Output the [X, Y] coordinate of the center of the cell containing the given text.  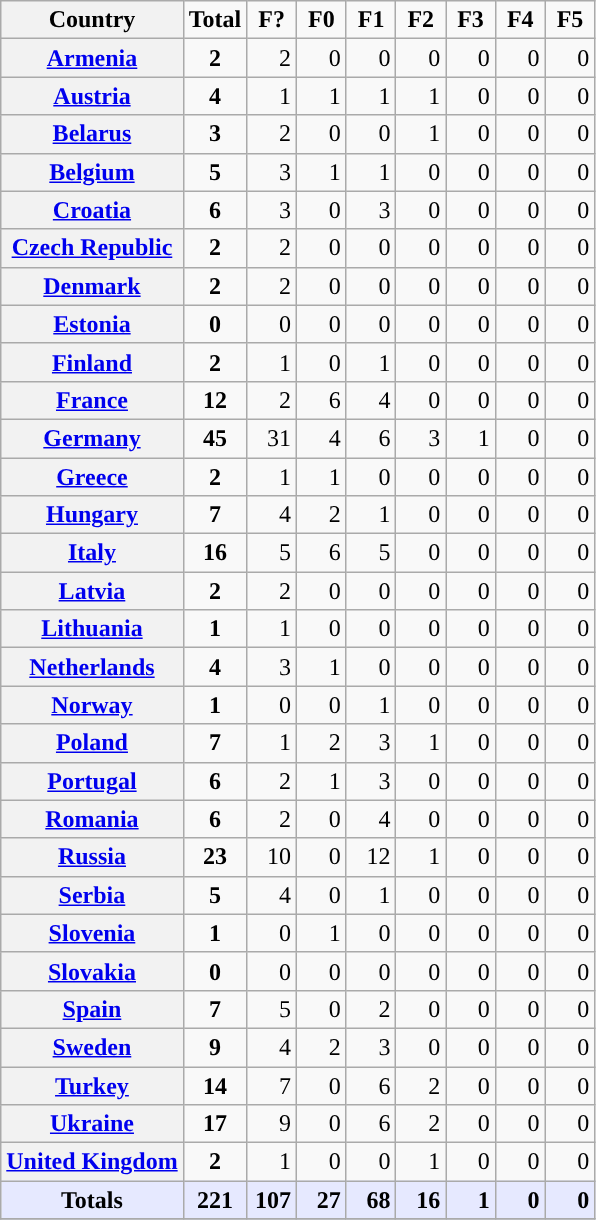
Slovenia [92, 933]
Poland [92, 743]
Estonia [92, 324]
F1 [371, 20]
Belarus [92, 134]
Country [92, 20]
Norway [92, 705]
Totals [92, 1200]
F? [272, 20]
France [92, 400]
27 [321, 1200]
17 [215, 1124]
Greece [92, 477]
Finland [92, 362]
Germany [92, 438]
Latvia [92, 591]
Armenia [92, 58]
Serbia [92, 895]
107 [272, 1200]
Slovakia [92, 971]
14 [215, 1085]
23 [215, 857]
Russia [92, 857]
Sweden [92, 1047]
45 [215, 438]
Austria [92, 96]
F0 [321, 20]
Turkey [92, 1085]
Croatia [92, 210]
Netherlands [92, 667]
Hungary [92, 515]
31 [272, 438]
221 [215, 1200]
United Kingdom [92, 1162]
Ukraine [92, 1124]
Lithuania [92, 629]
Denmark [92, 286]
68 [371, 1200]
F2 [421, 20]
F3 [471, 20]
F5 [570, 20]
Belgium [92, 172]
Czech Republic [92, 248]
Spain [92, 1009]
Total [215, 20]
10 [272, 857]
Italy [92, 553]
Romania [92, 819]
Portugal [92, 781]
F4 [520, 20]
